Provide the [x, y] coordinate of the cell's center where the given text is located.  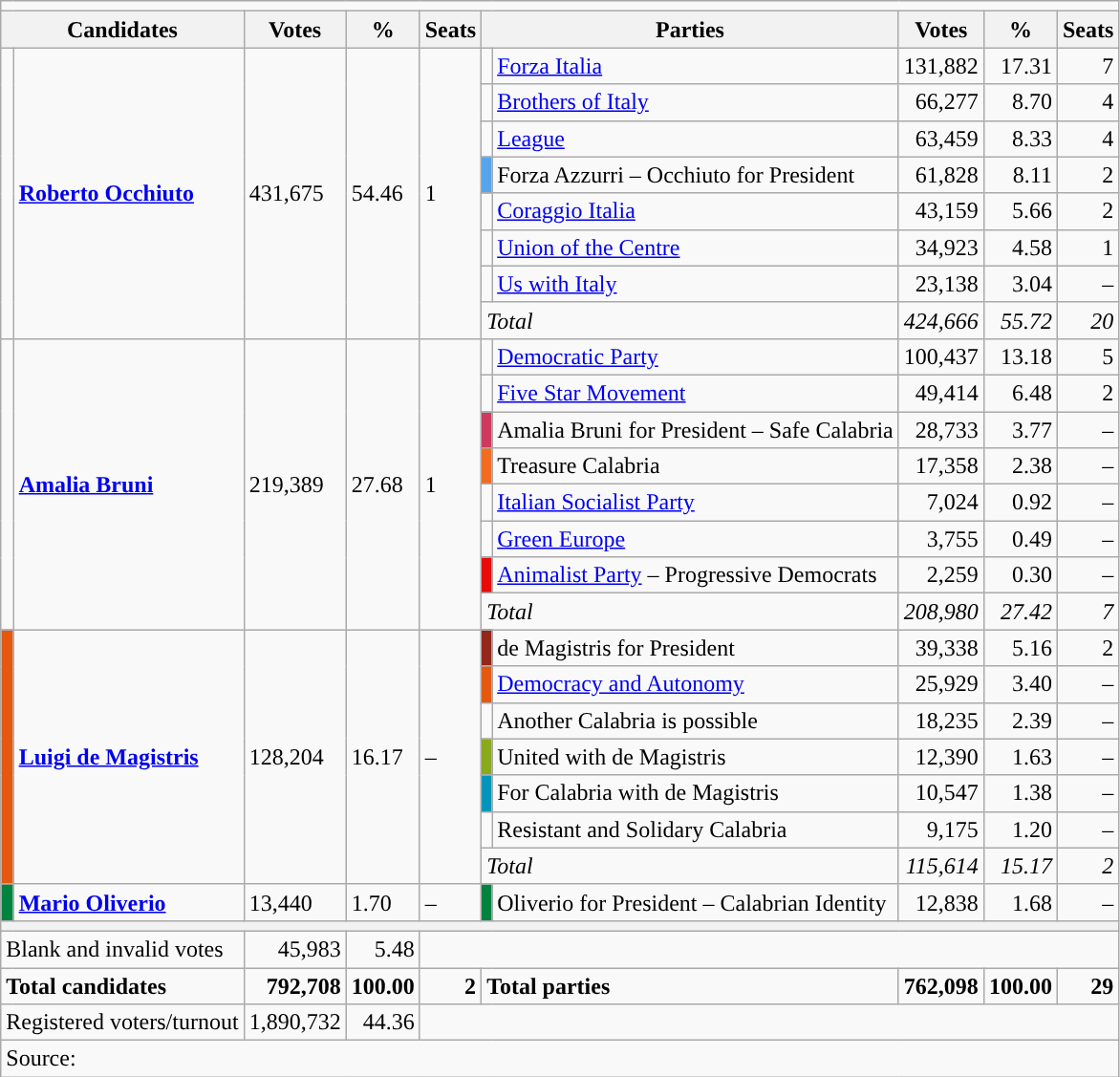
128,204 [294, 757]
Amalia Bruni [128, 484]
20 [1088, 320]
0.92 [1021, 503]
13,440 [294, 902]
44.36 [382, 1023]
0.49 [1021, 539]
3.04 [1021, 284]
Forza Azzurri – Occhiuto for President [696, 175]
Green Europe [696, 539]
Oliverio for President – Calabrian Identity [696, 902]
United with de Magistris [696, 757]
3,755 [940, 539]
0.30 [1021, 575]
League [696, 139]
Blank and invalid votes [122, 949]
Animalist Party – Progressive Democrats [696, 575]
Parties [690, 30]
5.16 [1021, 648]
10,547 [940, 793]
17.31 [1021, 66]
25,929 [940, 684]
424,666 [940, 320]
8.70 [1021, 102]
431,675 [294, 193]
1.63 [1021, 757]
Brothers of Italy [696, 102]
Forza Italia [696, 66]
1.68 [1021, 902]
23,138 [940, 284]
55.72 [1021, 320]
39,338 [940, 648]
Italian Socialist Party [696, 503]
3.77 [1021, 429]
15.17 [1021, 866]
1.70 [382, 902]
5 [1088, 356]
66,277 [940, 102]
6.48 [1021, 393]
792,708 [294, 985]
Roberto Occhiuto [128, 193]
43,159 [940, 211]
Mario Oliverio [128, 902]
1.20 [1021, 829]
12,838 [940, 902]
Amalia Bruni for President – Safe Calabria [696, 429]
115,614 [940, 866]
Registered voters/turnout [122, 1023]
Five Star Movement [696, 393]
Us with Italy [696, 284]
Total candidates [122, 985]
4.58 [1021, 248]
Democracy and Autonomy [696, 684]
5.66 [1021, 211]
45,983 [294, 949]
8.33 [1021, 139]
131,882 [940, 66]
2,259 [940, 575]
3.40 [1021, 684]
63,459 [940, 139]
13.18 [1021, 356]
1.38 [1021, 793]
Treasure Calabria [696, 466]
1,890,732 [294, 1023]
27.68 [382, 484]
Democratic Party [696, 356]
Union of the Centre [696, 248]
8.11 [1021, 175]
18,235 [940, 721]
Luigi de Magistris [128, 757]
2.39 [1021, 721]
61,828 [940, 175]
Source: [560, 1059]
Resistant and Solidary Calabria [696, 829]
5.48 [382, 949]
29 [1088, 985]
Coraggio Italia [696, 211]
27.42 [1021, 612]
Another Calabria is possible [696, 721]
de Magistris for President [696, 648]
7,024 [940, 503]
49,414 [940, 393]
12,390 [940, 757]
Candidates [122, 30]
219,389 [294, 484]
54.46 [382, 193]
762,098 [940, 985]
28,733 [940, 429]
9,175 [940, 829]
34,923 [940, 248]
17,358 [940, 466]
100,437 [940, 356]
2.38 [1021, 466]
Total parties [690, 985]
208,980 [940, 612]
16.17 [382, 757]
For Calabria with de Magistris [696, 793]
